From the cell containing the given text, extract its center point as [x, y] coordinate. 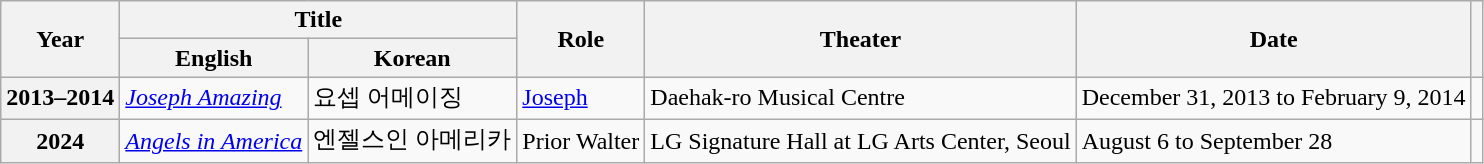
Title [318, 20]
Theater [860, 39]
요셉 어메이징 [412, 98]
엔젤스인 아메리카 [412, 140]
Role [581, 39]
2013–2014 [60, 98]
Joseph Amazing [214, 98]
Joseph [581, 98]
Date [1274, 39]
Prior Walter [581, 140]
English [214, 58]
2024 [60, 140]
Year [60, 39]
LG Signature Hall at LG Arts Center, Seoul [860, 140]
Daehak-ro Musical Centre [860, 98]
December 31, 2013 to February 9, 2014 [1274, 98]
Angels in America [214, 140]
Korean [412, 58]
August 6 to September 28 [1274, 140]
